Determine the [x, y] coordinate at the center of the cell enclosing the given text.  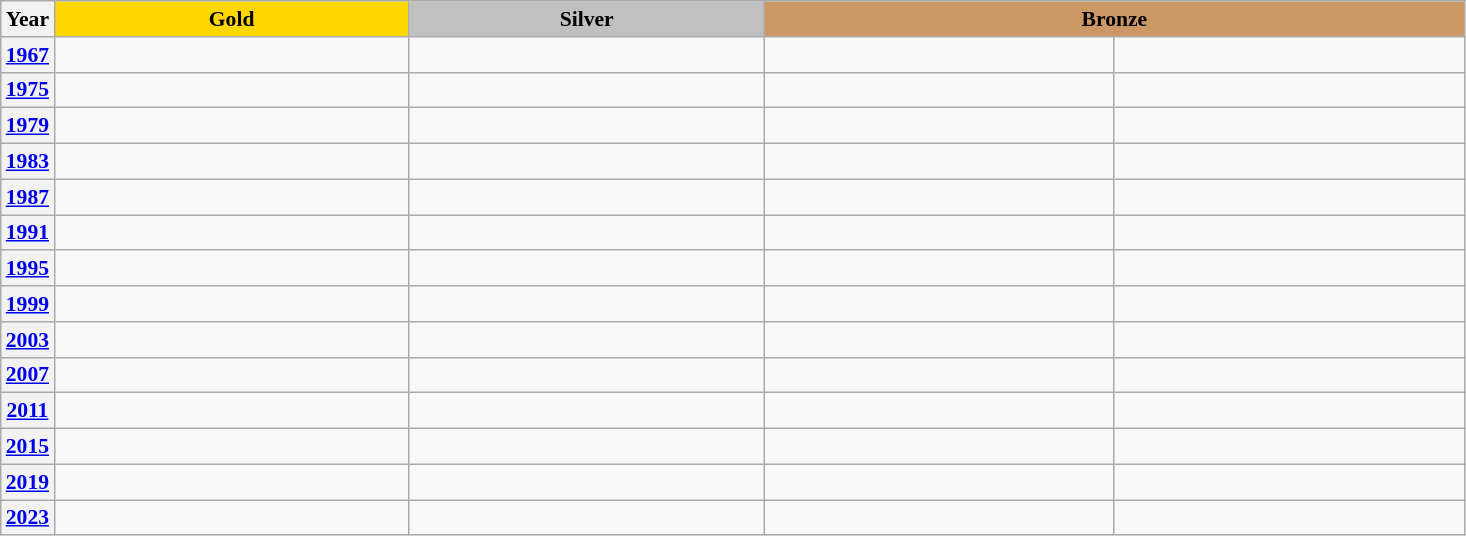
2015 [28, 447]
Bronze [1114, 19]
2011 [28, 411]
Silver [586, 19]
1995 [28, 269]
Gold [232, 19]
1991 [28, 233]
1983 [28, 162]
1975 [28, 90]
1999 [28, 304]
2019 [28, 482]
1979 [28, 126]
Year [28, 19]
2023 [28, 518]
1987 [28, 197]
2007 [28, 375]
2003 [28, 340]
1967 [28, 55]
